Identify which cell holds the provided text, then report its [X, Y] central coordinate. 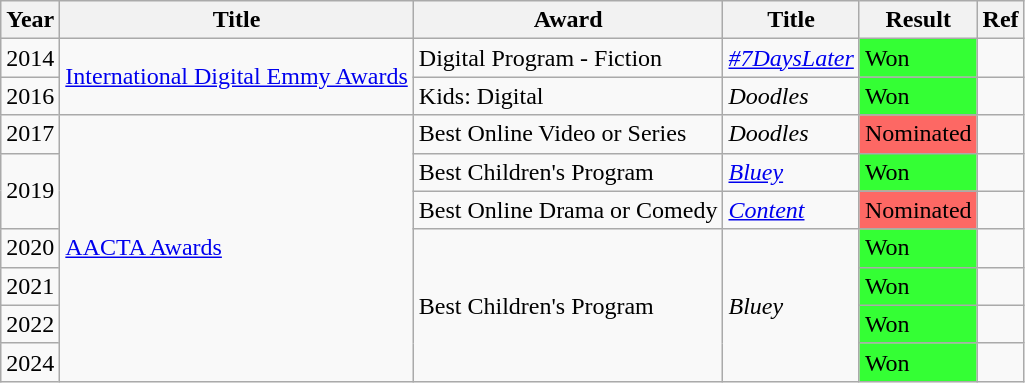
AACTA Awards [236, 248]
Best Online Drama or Comedy [568, 210]
#7DaysLater [791, 58]
Digital Program - Fiction [568, 58]
International Digital Emmy Awards [236, 77]
2021 [30, 286]
2014 [30, 58]
Award [568, 20]
2019 [30, 191]
Ref [1000, 20]
2020 [30, 248]
Year [30, 20]
Result [918, 20]
2017 [30, 134]
Kids: Digital [568, 96]
Best Online Video or Series [568, 134]
2016 [30, 96]
2022 [30, 324]
2024 [30, 362]
Content [791, 210]
